Provide the (X, Y) coordinate of the cell's center where the given text is located.  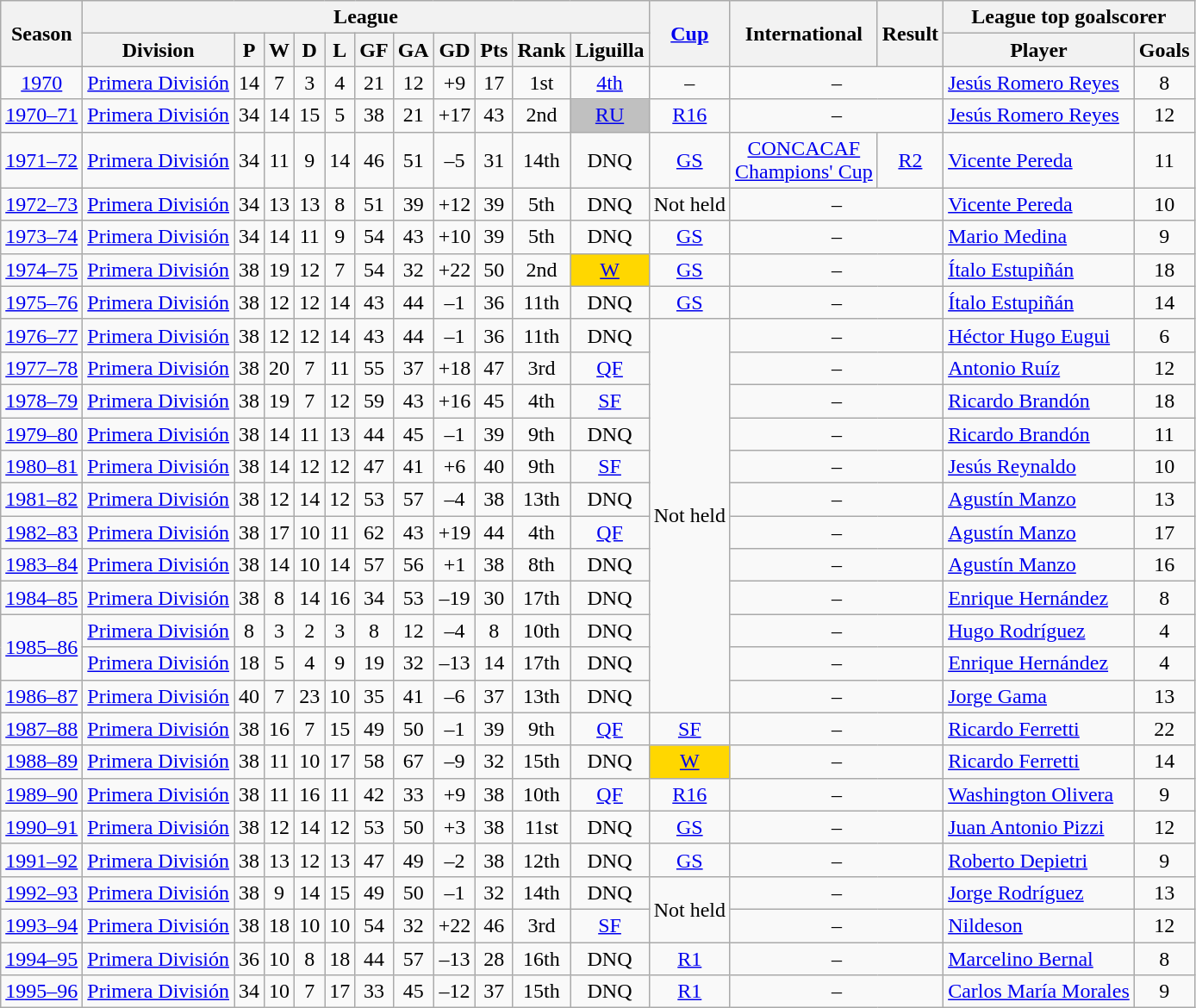
International (803, 34)
+19 (455, 532)
1st (541, 83)
8th (541, 565)
Jesús Reynaldo (1039, 467)
+10 (455, 237)
Player (1039, 50)
12th (541, 860)
–5 (455, 160)
1983–84 (41, 565)
35 (374, 696)
–6 (455, 696)
1982–83 (41, 532)
56 (414, 565)
1985–86 (41, 647)
58 (374, 762)
Goals (1164, 50)
20 (279, 368)
59 (374, 401)
1970–71 (41, 115)
+6 (455, 467)
Héctor Hugo Eugui (1039, 335)
Liguilla (610, 50)
+1 (455, 565)
Jorge Rodríguez (1039, 893)
L (339, 50)
R2 (910, 160)
CONCACAFChampions' Cup (803, 160)
Nildeson (1039, 925)
11st (541, 827)
1981–82 (41, 500)
1974–75 (41, 270)
+12 (455, 204)
2 (310, 631)
Mario Medina (1039, 237)
P (250, 50)
1972–73 (41, 204)
–12 (455, 992)
55 (374, 368)
League (365, 17)
1984–85 (41, 598)
+3 (455, 827)
League top goalscorer (1068, 17)
1975–76 (41, 302)
+16 (455, 401)
D (310, 50)
1977–78 (41, 368)
Hugo Rodríguez (1039, 631)
67 (414, 762)
Result (910, 34)
Marcelino Bernal (1039, 959)
1990–91 (41, 827)
Carlos María Morales (1039, 992)
1979–80 (41, 433)
–19 (455, 598)
6 (1164, 335)
Rank (541, 50)
62 (374, 532)
30 (495, 598)
RU (610, 115)
1991–92 (41, 860)
1973–74 (41, 237)
1978–79 (41, 401)
GD (455, 50)
1989–90 (41, 794)
GF (374, 50)
22 (1164, 729)
1976–77 (41, 335)
Antonio Ruíz (1039, 368)
1993–94 (41, 925)
1980–81 (41, 467)
Cup (689, 34)
1986–87 (41, 696)
Jorge Gama (1039, 696)
–9 (455, 762)
Division (159, 50)
1988–89 (41, 762)
Roberto Depietri (1039, 860)
GA (414, 50)
23 (310, 696)
1971–72 (41, 160)
Juan Antonio Pizzi (1039, 827)
–2 (455, 860)
Washington Olivera (1039, 794)
1987–88 (41, 729)
31 (495, 160)
+18 (455, 368)
42 (374, 794)
+17 (455, 115)
Season (41, 34)
Pts (495, 50)
28 (495, 959)
1995–96 (41, 992)
1994–95 (41, 959)
1992–93 (41, 893)
16th (541, 959)
1970 (41, 83)
